Identify which cell holds the provided text, then report its (x, y) central coordinate. 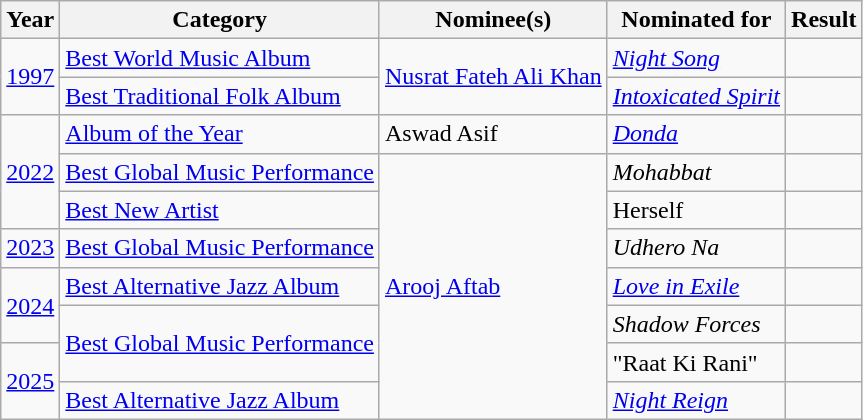
1997 (30, 77)
Arooj Aftab (493, 286)
Night Reign (696, 400)
2022 (30, 172)
Nusrat Fateh Ali Khan (493, 77)
2023 (30, 248)
Intoxicated Spirit (696, 96)
Nominee(s) (493, 20)
Best World Music Album (220, 58)
"Raat Ki Rani" (696, 362)
Herself (696, 210)
Shadow Forces (696, 324)
Mohabbat (696, 172)
Album of the Year (220, 134)
Nominated for (696, 20)
Category (220, 20)
Udhero Na (696, 248)
Night Song (696, 58)
Aswad Asif (493, 134)
Result (824, 20)
Love in Exile (696, 286)
Donda (696, 134)
Year (30, 20)
2024 (30, 305)
2025 (30, 381)
Best Traditional Folk Album (220, 96)
Best New Artist (220, 210)
